Locate the cell with the specified text and output its [X, Y] center coordinate. 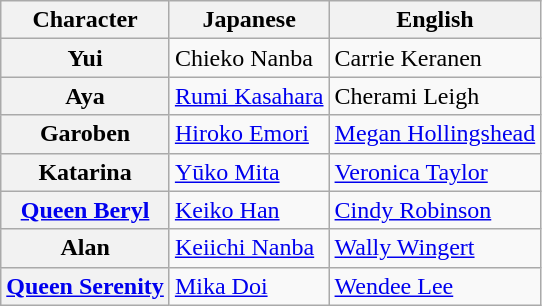
Megan Hollingshead [435, 134]
Chieko Nanba [249, 58]
Rumi Kasahara [249, 96]
Yūko Mita [249, 172]
Carrie Keranen [435, 58]
Veronica Taylor [435, 172]
Alan [86, 248]
Cherami Leigh [435, 96]
Keiko Han [249, 210]
Wally Wingert [435, 248]
Mika Doi [249, 286]
English [435, 20]
Queen Beryl [86, 210]
Wendee Lee [435, 286]
Hiroko Emori [249, 134]
Aya [86, 96]
Japanese [249, 20]
Cindy Robinson [435, 210]
Queen Serenity [86, 286]
Yui [86, 58]
Garoben [86, 134]
Katarina [86, 172]
Keiichi Nanba [249, 248]
Character [86, 20]
